Identify which cell holds the provided text, then report its (x, y) central coordinate. 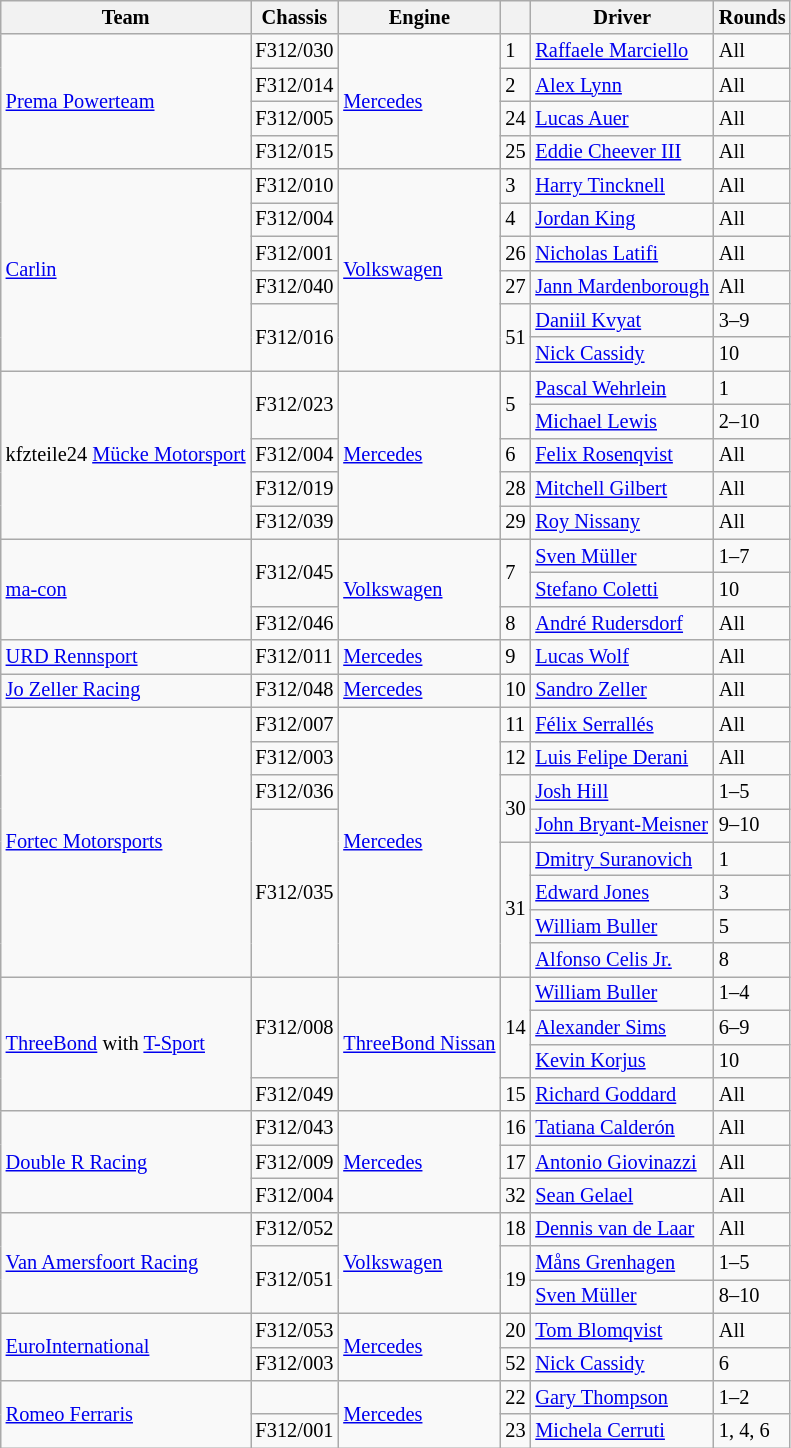
F312/011 (295, 657)
12 (515, 758)
Dmitry Suranovich (622, 859)
F312/016 (295, 336)
6–9 (752, 1027)
20 (515, 1330)
Gary Thompson (622, 1397)
Prema Powerteam (126, 102)
F312/009 (295, 1162)
F312/014 (295, 85)
Dennis van de Laar (622, 1229)
F312/023 (295, 404)
URD Rennsport (126, 657)
Kevin Korjus (622, 1061)
8–10 (752, 1296)
F312/045 (295, 572)
Carlin (126, 270)
52 (515, 1364)
F312/053 (295, 1330)
Sandro Zeller (622, 690)
9–10 (752, 825)
1, 4, 6 (752, 1431)
Van Amersfoort Racing (126, 1262)
Félix Serrallés (622, 724)
31 (515, 910)
Tatiana Calderón (622, 1128)
19 (515, 1280)
EuroInternational (126, 1346)
23 (515, 1431)
Tom Blomqvist (622, 1330)
Luis Felipe Derani (622, 758)
1–2 (752, 1397)
Jann Mardenborough (622, 287)
Edward Jones (622, 892)
F312/051 (295, 1280)
ThreeBond with T-Sport (126, 1044)
14 (515, 1026)
1–4 (752, 993)
3–9 (752, 320)
Sean Gelael (622, 1195)
29 (515, 522)
Engine (419, 17)
7 (515, 572)
F312/043 (295, 1128)
22 (515, 1397)
32 (515, 1195)
9 (515, 657)
F312/008 (295, 1026)
2–10 (752, 421)
Mitchell Gilbert (622, 489)
F312/039 (295, 522)
51 (515, 336)
30 (515, 808)
Pascal Wehrlein (622, 388)
Double R Racing (126, 1162)
Daniil Kvyat (622, 320)
Chassis (295, 17)
1–7 (752, 556)
F312/036 (295, 791)
Jordan King (622, 219)
John Bryant-Meisner (622, 825)
Harry Tincknell (622, 186)
André Rudersdorf (622, 623)
F312/030 (295, 51)
Rounds (752, 17)
24 (515, 118)
25 (515, 152)
F312/019 (295, 489)
F312/010 (295, 186)
26 (515, 253)
Michela Cerruti (622, 1431)
Lucas Wolf (622, 657)
F312/015 (295, 152)
F312/007 (295, 724)
11 (515, 724)
Romeo Ferraris (126, 1414)
Jo Zeller Racing (126, 690)
4 (515, 219)
Alfonso Celis Jr. (622, 960)
Roy Nissany (622, 522)
Alexander Sims (622, 1027)
F312/046 (295, 623)
Fortec Motorsports (126, 842)
F312/048 (295, 690)
27 (515, 287)
16 (515, 1128)
Eddie Cheever III (622, 152)
Driver (622, 17)
18 (515, 1229)
17 (515, 1162)
Richard Goddard (622, 1094)
Michael Lewis (622, 421)
F312/049 (295, 1094)
Måns Grenhagen (622, 1263)
ma-con (126, 590)
28 (515, 489)
Raffaele Marciello (622, 51)
15 (515, 1094)
F312/040 (295, 287)
kfzteile24 Mücke Motorsport (126, 455)
Team (126, 17)
2 (515, 85)
Antonio Giovinazzi (622, 1162)
Nicholas Latifi (622, 253)
F312/035 (295, 892)
ThreeBond Nissan (419, 1044)
Stefano Coletti (622, 589)
Alex Lynn (622, 85)
Lucas Auer (622, 118)
Josh Hill (622, 791)
F312/005 (295, 118)
F312/052 (295, 1229)
Felix Rosenqvist (622, 455)
